Extract the [x, y] coordinate from the center of the cell holding the provided text.  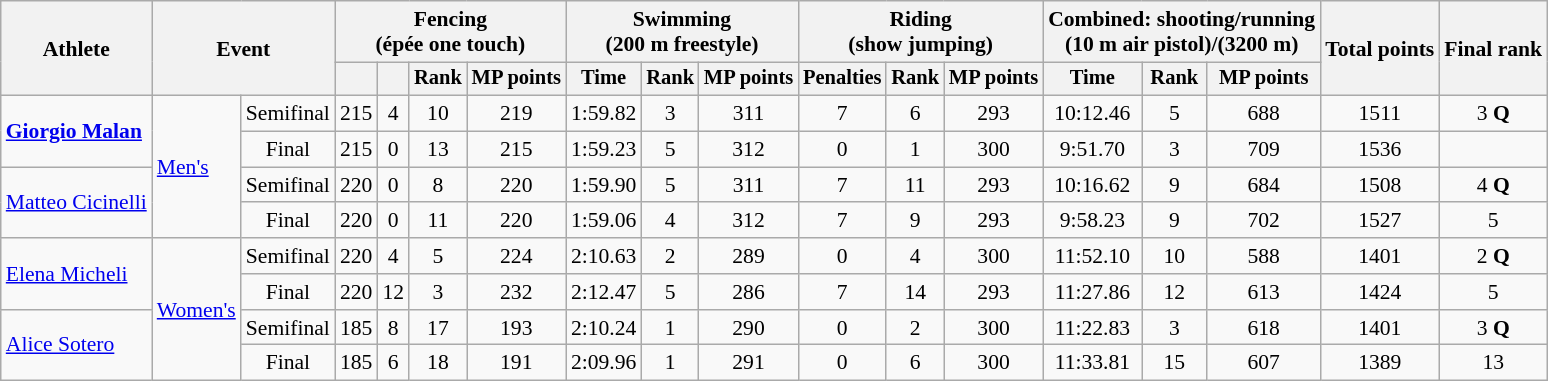
9:58.23 [1092, 221]
Penalties [842, 79]
1:59.06 [604, 221]
15 [1175, 363]
Riding(show jumping) [920, 32]
11:27.86 [1092, 292]
18 [438, 363]
291 [748, 363]
2:12.47 [604, 292]
Alice Sotero [76, 346]
613 [1264, 292]
286 [748, 292]
1536 [1380, 150]
684 [1264, 185]
10:12.46 [1092, 114]
Total points [1380, 48]
Fencing(épée one touch) [450, 32]
688 [1264, 114]
224 [516, 256]
290 [748, 328]
232 [516, 292]
11:52.10 [1092, 256]
11:22.83 [1092, 328]
Men's [196, 167]
618 [1264, 328]
Women's [196, 309]
4 Q [1493, 185]
1389 [1380, 363]
2 Q [1493, 256]
Swimming(200 m freestyle) [682, 32]
Elena Micheli [76, 274]
702 [1264, 221]
1:59.82 [604, 114]
10:16.62 [1092, 185]
2:10.63 [604, 256]
1424 [1380, 292]
588 [1264, 256]
14 [915, 292]
607 [1264, 363]
2:10.24 [604, 328]
219 [516, 114]
Giorgio Malan [76, 132]
191 [516, 363]
Event [244, 48]
1527 [1380, 221]
289 [748, 256]
Matteo Cicinelli [76, 202]
1:59.90 [604, 185]
1508 [1380, 185]
Final rank [1493, 48]
1511 [1380, 114]
2:09.96 [604, 363]
11:33.81 [1092, 363]
1:59.23 [604, 150]
709 [1264, 150]
193 [516, 328]
Athlete [76, 48]
Combined: shooting/running(10 m air pistol)/(3200 m) [1182, 32]
9:51.70 [1092, 150]
17 [438, 328]
